Output the [X, Y] coordinate of the center of the cell containing the given text.  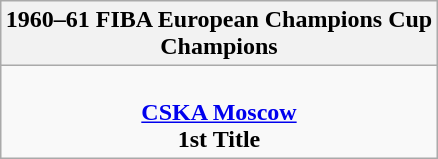
1960–61 FIBA European Champions CupChampions [218, 34]
CSKA Moscow 1st Title [218, 112]
